Detect which cell encompasses the target text, then output its [X, Y] center coordinate. 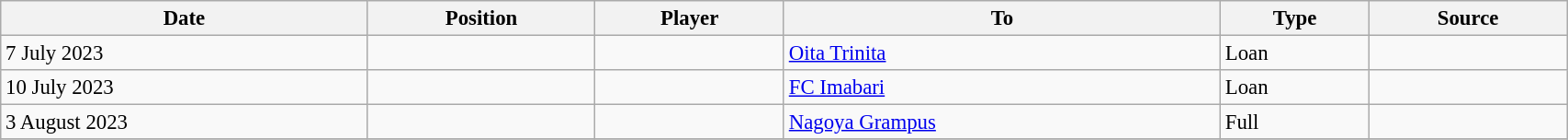
Position [481, 18]
3 August 2023 [184, 122]
Player [690, 18]
7 July 2023 [184, 53]
FC Imabari [1001, 87]
Date [184, 18]
Full [1294, 122]
Oita Trinita [1001, 53]
Type [1294, 18]
To [1001, 18]
10 July 2023 [184, 87]
Nagoya Grampus [1001, 122]
Source [1468, 18]
